Determine the [X, Y] coordinate at the center of the cell enclosing the given text.  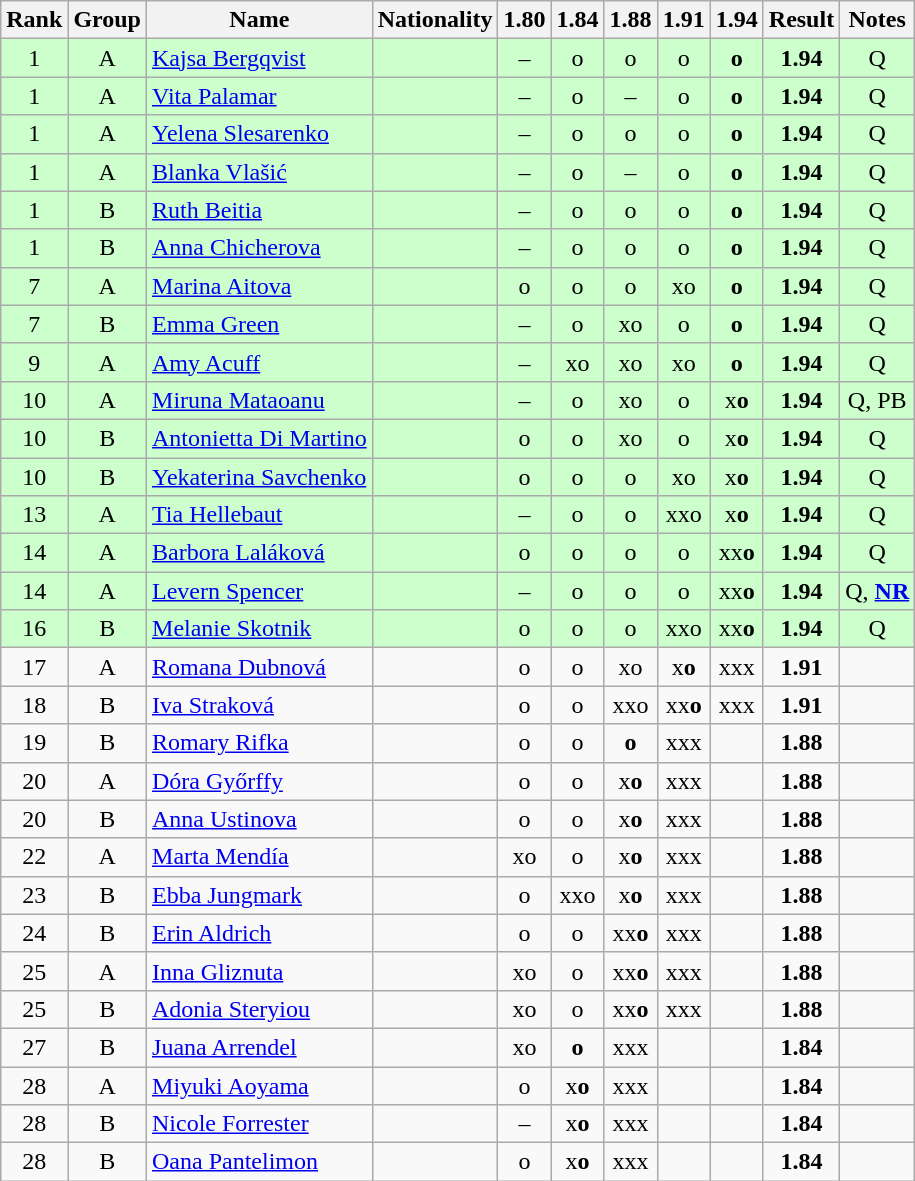
Barbora Laláková [260, 553]
Emma Green [260, 324]
Group [108, 20]
Amy Acuff [260, 362]
Name [260, 20]
Ebba Jungmark [260, 895]
Anna Chicherova [260, 248]
18 [34, 705]
Q, PB [878, 400]
1.80 [524, 20]
19 [34, 743]
9 [34, 362]
Kajsa Bergqvist [260, 58]
Yelena Slesarenko [260, 134]
Melanie Skotnik [260, 629]
27 [34, 1047]
Romana Dubnová [260, 667]
Oana Pantelimon [260, 1162]
23 [34, 895]
Blanka Vlašić [260, 172]
Result [801, 20]
Romary Rifka [260, 743]
13 [34, 515]
Marina Aitova [260, 286]
Anna Ustinova [260, 819]
Levern Spencer [260, 591]
Juana Arrendel [260, 1047]
22 [34, 857]
Miyuki Aoyama [260, 1085]
Iva Straková [260, 705]
Dóra Győrffy [260, 781]
17 [34, 667]
16 [34, 629]
Adonia Steryiou [260, 1009]
Nicole Forrester [260, 1124]
Tia Hellebaut [260, 515]
Nationality [435, 20]
Miruna Mataoanu [260, 400]
24 [34, 933]
Rank [34, 20]
Notes [878, 20]
Q, NR [878, 591]
Inna Gliznuta [260, 971]
Ruth Beitia [260, 210]
Erin Aldrich [260, 933]
Yekaterina Savchenko [260, 477]
Antonietta Di Martino [260, 438]
Vita Palamar [260, 96]
Marta Mendía [260, 857]
